Detect which cell encompasses the target text, then output its [X, Y] center coordinate. 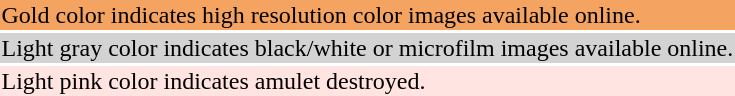
Gold color indicates high resolution color images available online. [368, 15]
Light gray color indicates black/white or microfilm images available online. [368, 48]
Light pink color indicates amulet destroyed. [368, 81]
